Extract the (X, Y) coordinate from the center of the cell holding the provided text.  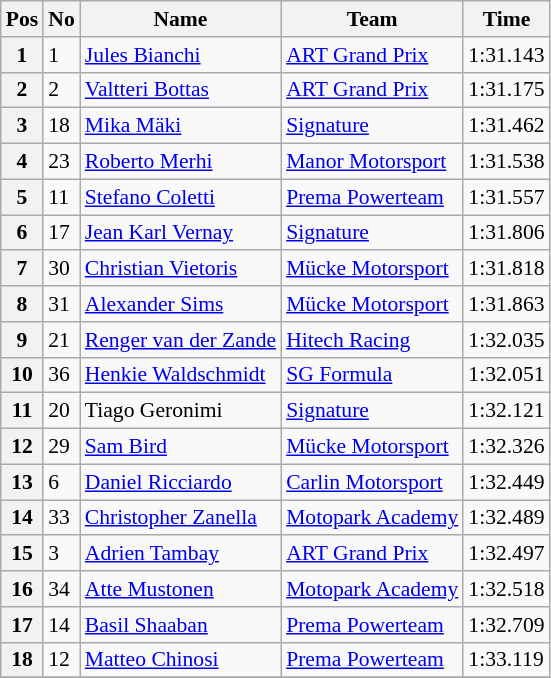
1:31.462 (506, 126)
Matteo Chinosi (180, 660)
21 (62, 340)
1:31.175 (506, 90)
Pos (22, 19)
Christian Vietoris (180, 269)
1:31.806 (506, 233)
Adrien Tambay (180, 554)
Valtteri Bottas (180, 90)
Renger van der Zande (180, 340)
16 (22, 589)
Henkie Waldschmidt (180, 375)
15 (22, 554)
30 (62, 269)
Christopher Zanella (180, 518)
31 (62, 304)
Team (372, 19)
Basil Shaaban (180, 625)
1:31.557 (506, 197)
1:32.518 (506, 589)
1:32.326 (506, 447)
1:31.863 (506, 304)
9 (22, 340)
1:31.818 (506, 269)
Alexander Sims (180, 304)
1:33.119 (506, 660)
1:32.051 (506, 375)
Manor Motorsport (372, 162)
13 (22, 482)
No (62, 19)
Mika Mäki (180, 126)
1:31.143 (506, 55)
1:32.709 (506, 625)
29 (62, 447)
33 (62, 518)
SG Formula (372, 375)
Tiago Geronimi (180, 411)
Name (180, 19)
Jules Bianchi (180, 55)
Atte Mustonen (180, 589)
Daniel Ricciardo (180, 482)
Hitech Racing (372, 340)
1:32.121 (506, 411)
23 (62, 162)
Time (506, 19)
10 (22, 375)
Jean Karl Vernay (180, 233)
8 (22, 304)
20 (62, 411)
Roberto Merhi (180, 162)
Carlin Motorsport (372, 482)
7 (22, 269)
1:32.489 (506, 518)
1:32.449 (506, 482)
1:32.035 (506, 340)
34 (62, 589)
1:32.497 (506, 554)
Stefano Coletti (180, 197)
36 (62, 375)
1:31.538 (506, 162)
Sam Bird (180, 447)
5 (22, 197)
4 (22, 162)
